For the text-containing cell, return its midpoint in [x, y] coordinate format. 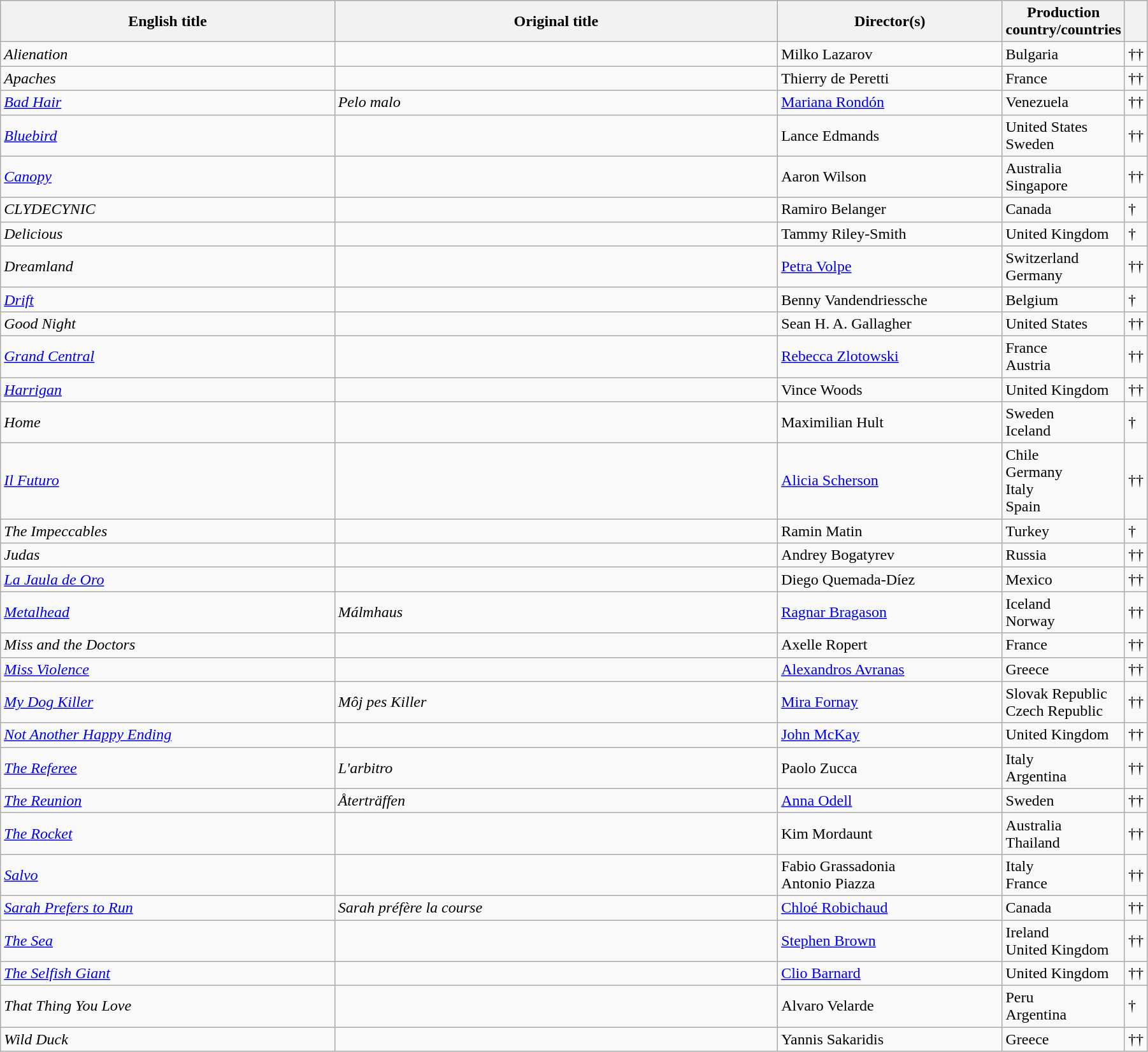
Fabio GrassadoniaAntonio Piazza [890, 875]
The Referee [168, 768]
Paolo Zucca [890, 768]
Diego Quemada-Díez [890, 579]
FranceAustria [1063, 357]
Bulgaria [1063, 54]
Alexandros Avranas [890, 669]
The Sea [168, 940]
Anna Odell [890, 800]
Director(s) [890, 22]
Il Futuro [168, 481]
ChileGermanyItalySpain [1063, 481]
Belgium [1063, 299]
Axelle Ropert [890, 645]
Judas [168, 555]
Miss Violence [168, 669]
Tammy Riley-Smith [890, 234]
Yannis Sakaridis [890, 1039]
SwitzerlandGermany [1063, 266]
Production country/countries [1063, 22]
Original title [556, 22]
Rebecca Zlotowski [890, 357]
Ramin Matin [890, 531]
Alvaro Velarde [890, 1006]
Andrey Bogatyrev [890, 555]
SwedenIceland [1063, 423]
Canopy [168, 177]
Apaches [168, 78]
Kim Mordaunt [890, 833]
Aaron Wilson [890, 177]
Dreamland [168, 266]
Home [168, 423]
That Thing You Love [168, 1006]
ItalyArgentina [1063, 768]
Ramiro Belanger [890, 210]
AustraliaThailand [1063, 833]
La Jaula de Oro [168, 579]
PeruArgentina [1063, 1006]
Salvo [168, 875]
My Dog Killer [168, 702]
IrelandUnited Kingdom [1063, 940]
Lance Edmands [890, 135]
Venezuela [1063, 103]
Chloé Robichaud [890, 907]
The Rocket [168, 833]
English title [168, 22]
United StatesSweden [1063, 135]
Benny Vandendriessche [890, 299]
CLYDECYNIC [168, 210]
IcelandNorway [1063, 613]
Bluebird [168, 135]
Vince Woods [890, 389]
Mariana Rondón [890, 103]
Sarah préfère la course [556, 907]
Sweden [1063, 800]
Sean H. A. Gallagher [890, 323]
Återträffen [556, 800]
Milko Lazarov [890, 54]
The Reunion [168, 800]
Alicia Scherson [890, 481]
AustraliaSingapore [1063, 177]
United States [1063, 323]
Stephen Brown [890, 940]
John McKay [890, 735]
Harrigan [168, 389]
Slovak RepublicCzech Republic [1063, 702]
Mexico [1063, 579]
Alienation [168, 54]
Mira Fornay [890, 702]
Bad Hair [168, 103]
Môj pes Killer [556, 702]
The Impeccables [168, 531]
L'arbitro [556, 768]
Miss and the Doctors [168, 645]
ItalyFrance [1063, 875]
Grand Central [168, 357]
Thierry de Peretti [890, 78]
The Selfish Giant [168, 974]
Russia [1063, 555]
Maximilian Hult [890, 423]
Good Night [168, 323]
Pelo malo [556, 103]
Turkey [1063, 531]
Málmhaus [556, 613]
Drift [168, 299]
Sarah Prefers to Run [168, 907]
Metalhead [168, 613]
Wild Duck [168, 1039]
Petra Volpe [890, 266]
Not Another Happy Ending [168, 735]
Clio Barnard [890, 974]
Delicious [168, 234]
Ragnar Bragason [890, 613]
